Provide the [X, Y] coordinate of the cell's center where the given text is located.  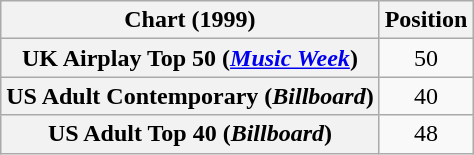
UK Airplay Top 50 (Music Week) [190, 58]
40 [426, 96]
Chart (1999) [190, 20]
US Adult Top 40 (Billboard) [190, 134]
50 [426, 58]
US Adult Contemporary (Billboard) [190, 96]
Position [426, 20]
48 [426, 134]
